Locate the cell with the specified text and output its [X, Y] center coordinate. 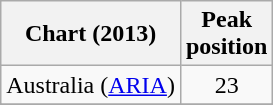
Chart (2013) [91, 34]
Peakposition [226, 34]
Australia (ARIA) [91, 85]
23 [226, 85]
